Provide the (X, Y) coordinate of the cell's center where the given text is located.  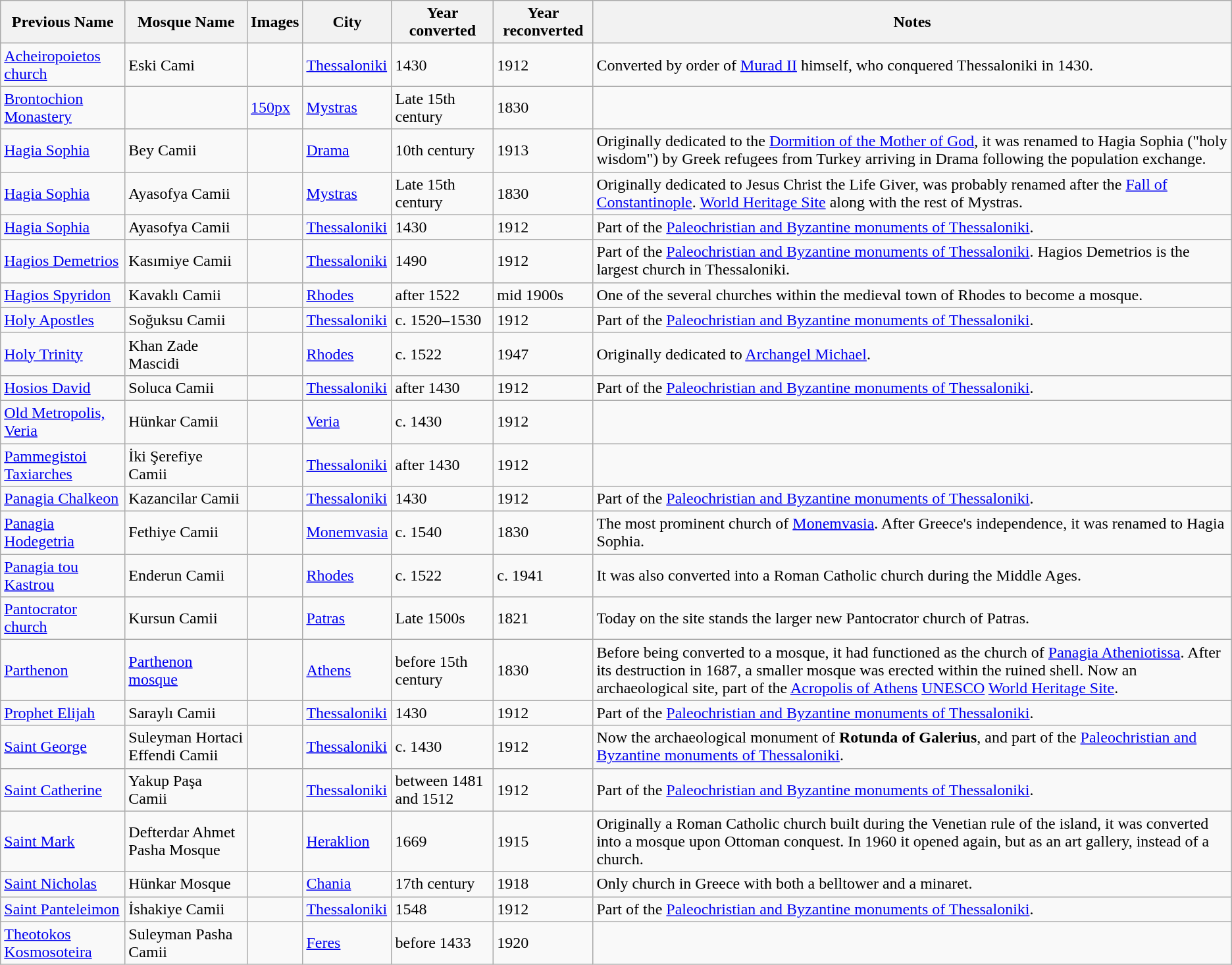
Previous Name (63, 22)
Saint Panteleimon (63, 909)
İki Şerefiye Camii (186, 465)
c. 1540 (442, 533)
Only church in Greece with both a belltower and a minaret. (912, 884)
Soğuksu Camii (186, 320)
Parthenon mosque (186, 670)
Athens (347, 670)
Bey Camii (186, 150)
1915 (544, 841)
Monemvasia (347, 533)
Soluca Camii (186, 388)
Mosque Name (186, 22)
Converted by order of Murad II himself, who conquered Thessaloniki in 1430. (912, 65)
Holy Trinity (63, 354)
1920 (544, 943)
1821 (544, 619)
İshakiye Camii (186, 909)
Hagios Demetrios (63, 261)
between 1481 and 1512 (442, 790)
mid 1900s (544, 295)
c. 1520–1530 (442, 320)
Kursun Camii (186, 619)
Part of the Paleochristian and Byzantine monuments of Thessaloniki. Hagios Demetrios is the largest church in Thessaloniki. (912, 261)
Enderun Camii (186, 575)
before 1433 (442, 943)
Hünkar Mosque (186, 884)
before 15th century (442, 670)
Year converted (442, 22)
c. 1941 (544, 575)
1918 (544, 884)
Defterdar Ahmet Pasha Mosque (186, 841)
Veria (347, 421)
1913 (544, 150)
Late 1500s (442, 619)
Saint George (63, 746)
Suleyman Pasha Camii (186, 943)
Panagia Chalkeon (63, 499)
after 1522 (442, 295)
Today on the site stands the larger new Pantocrator church of Patras. (912, 619)
1947 (544, 354)
Drama (347, 150)
1669 (442, 841)
Patras (347, 619)
Holy Apostles (63, 320)
Fethiye Camii (186, 533)
Panagia tou Kastrou (63, 575)
Kavaklı Camii (186, 295)
Prophet Elijah (63, 713)
It was also converted into a Roman Catholic church during the Middle Ages. (912, 575)
Saint Catherine (63, 790)
Eski Cami (186, 65)
Kasımiye Camii (186, 261)
Heraklion (347, 841)
Old Metropolis, Veria (63, 421)
Khan Zade Mascidi (186, 354)
1490 (442, 261)
Pammegistoi Taxiarches (63, 465)
Saraylı Camii (186, 713)
One of the several churches within the medieval town of Rhodes to become a mosque. (912, 295)
Brontochion Monastery (63, 108)
Hosios David (63, 388)
City (347, 22)
Suleyman Hortaci Effendi Camii (186, 746)
Feres (347, 943)
Parthenon (63, 670)
The most prominent church of Monemvasia. After Greece's independence, it was renamed to Hagia Sophia. (912, 533)
Hagios Spyridon (63, 295)
Saint Nicholas (63, 884)
Year reconverted (544, 22)
Hünkar Camii (186, 421)
17th century (442, 884)
Acheiropoietos church (63, 65)
Pantocrator church (63, 619)
10th century (442, 150)
Originally dedicated to Archangel Michael. (912, 354)
Panagia Hodegetria (63, 533)
Images (275, 22)
Now the archaeological monument of Rotunda of Galerius, and part of the Paleochristian and Byzantine monuments of Thessaloniki. (912, 746)
Saint Mark (63, 841)
Chania (347, 884)
Theotokos Kosmosoteira (63, 943)
Kazancilar Camii (186, 499)
Notes (912, 22)
150px (275, 108)
Yakup Paşa Camii (186, 790)
1548 (442, 909)
